Detect which cell encompasses the target text, then output its [X, Y] center coordinate. 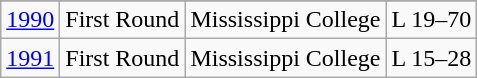
L 19–70 [432, 20]
1990 [30, 20]
L 15–28 [432, 58]
1991 [30, 58]
